Output the (x, y) coordinate of the center of the cell containing the given text.  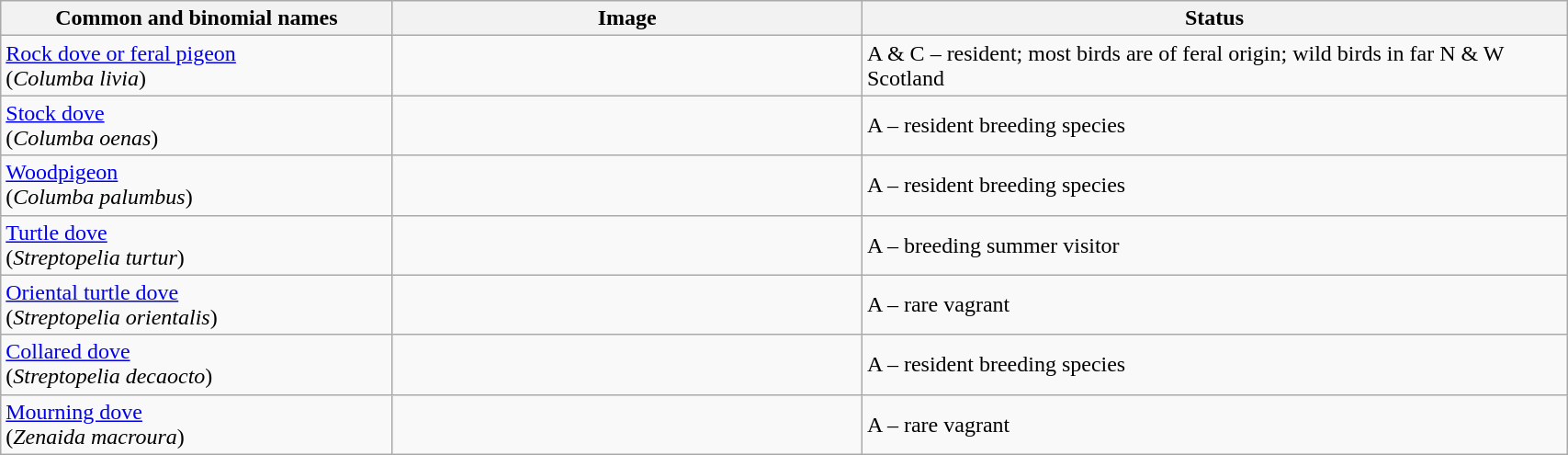
Collared dove(Streptopelia decaocto) (197, 364)
Mourning dove(Zenaida macroura) (197, 425)
Turtle dove(Streptopelia turtur) (197, 245)
Stock dove(Columba oenas) (197, 125)
A – breeding summer visitor (1214, 245)
Image (626, 18)
Status (1214, 18)
Woodpigeon(Columba palumbus) (197, 186)
Rock dove or feral pigeon(Columba livia) (197, 66)
A & C – resident; most birds are of feral origin; wild birds in far N & W Scotland (1214, 66)
Common and binomial names (197, 18)
Oriental turtle dove(Streptopelia orientalis) (197, 305)
